Scan for the cell matching the given text and deliver its [X, Y] coordinate at center. 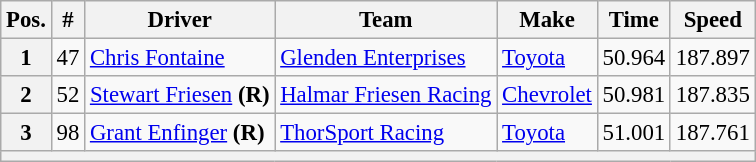
Chris Fontaine [180, 58]
50.964 [634, 58]
Grant Enfinger (R) [180, 133]
ThorSport Racing [386, 133]
187.761 [712, 133]
Glenden Enterprises [386, 58]
Halmar Friesen Racing [386, 95]
51.001 [634, 133]
Speed [712, 20]
3 [26, 133]
2 [26, 95]
Chevrolet [547, 95]
47 [68, 58]
187.897 [712, 58]
Driver [180, 20]
Pos. [26, 20]
187.835 [712, 95]
98 [68, 133]
Time [634, 20]
50.981 [634, 95]
1 [26, 58]
# [68, 20]
52 [68, 95]
Stewart Friesen (R) [180, 95]
Make [547, 20]
Team [386, 20]
